Identify which cell holds the provided text, then report its (x, y) central coordinate. 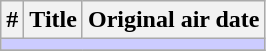
Title (54, 20)
Original air date (174, 20)
# (12, 20)
